Return (x, y) of the center of cell containing provided text 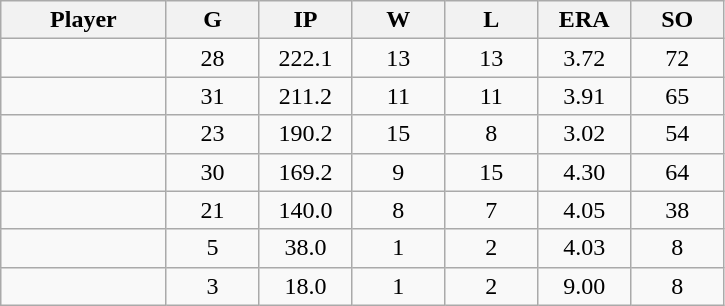
4.30 (584, 172)
L (492, 20)
5 (212, 248)
65 (678, 96)
64 (678, 172)
38 (678, 210)
4.05 (584, 210)
3 (212, 286)
30 (212, 172)
222.1 (306, 58)
3.02 (584, 134)
18.0 (306, 286)
21 (212, 210)
4.03 (584, 248)
54 (678, 134)
IP (306, 20)
7 (492, 210)
3.91 (584, 96)
9 (398, 172)
G (212, 20)
28 (212, 58)
23 (212, 134)
140.0 (306, 210)
3.72 (584, 58)
SO (678, 20)
38.0 (306, 248)
211.2 (306, 96)
W (398, 20)
9.00 (584, 286)
190.2 (306, 134)
72 (678, 58)
ERA (584, 20)
169.2 (306, 172)
31 (212, 96)
Player (84, 20)
